Search for the cell housing the specified text and yield its (X, Y) center coordinate. 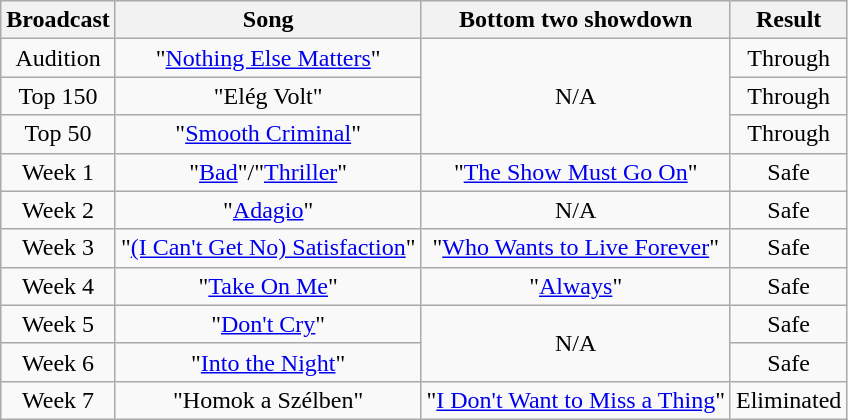
Broadcast (58, 20)
"Homok a Szélben" (268, 400)
"Nothing Else Matters" (268, 58)
Song (268, 20)
"Who Wants to Live Forever" (576, 248)
"Elég Volt" (268, 96)
Week 2 (58, 210)
"Smooth Criminal" (268, 134)
Week 7 (58, 400)
Top 50 (58, 134)
Week 4 (58, 286)
Bottom two showdown (576, 20)
Eliminated (788, 400)
"(I Can't Get No) Satisfaction" (268, 248)
"Bad"/"Thriller" (268, 172)
Audition (58, 58)
Week 1 (58, 172)
"The Show Must Go On" (576, 172)
Top 150 (58, 96)
Result (788, 20)
Week 3 (58, 248)
"Into the Night" (268, 362)
"Take On Me" (268, 286)
"Adagio" (268, 210)
Week 6 (58, 362)
"Always" (576, 286)
"I Don't Want to Miss a Thing" (576, 400)
Week 5 (58, 324)
"Don't Cry" (268, 324)
